Return [x, y] of the center of cell containing provided text 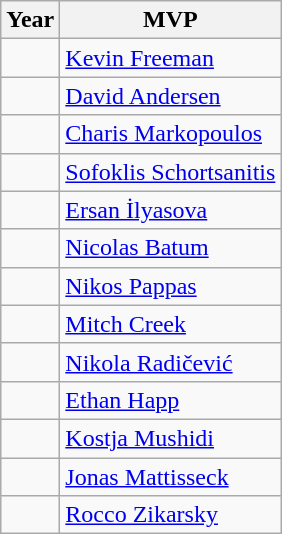
Year [30, 20]
MVP [170, 20]
Nicolas Batum [170, 248]
Ethan Happ [170, 400]
Rocco Zikarsky [170, 515]
Kostja Mushidi [170, 438]
Charis Markopoulos [170, 134]
Nikos Pappas [170, 286]
Sofoklis Schortsanitis [170, 172]
David Andersen [170, 96]
Ersan İlyasova [170, 210]
Jonas Mattisseck [170, 477]
Nikola Radičević [170, 362]
Kevin Freeman [170, 58]
Mitch Creek [170, 324]
